Extract the [x, y] coordinate from the center of the cell holding the provided text.  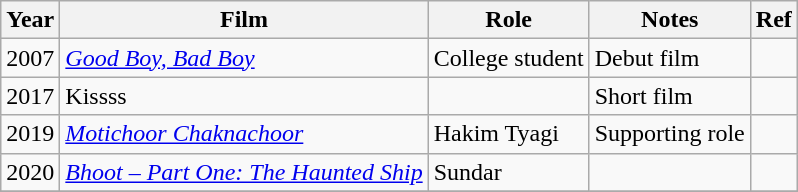
Supporting role [670, 134]
Hakim Tyagi [508, 134]
2020 [30, 172]
Short film [670, 96]
Notes [670, 20]
Year [30, 20]
Motichoor Chaknachoor [244, 134]
Kissss [244, 96]
Film [244, 20]
Ref [774, 20]
2017 [30, 96]
Sundar [508, 172]
Debut film [670, 58]
2019 [30, 134]
Role [508, 20]
College student [508, 58]
2007 [30, 58]
Bhoot – Part One: The Haunted Ship [244, 172]
Good Boy, Bad Boy [244, 58]
